Search for the cell housing the specified text and yield its (x, y) center coordinate. 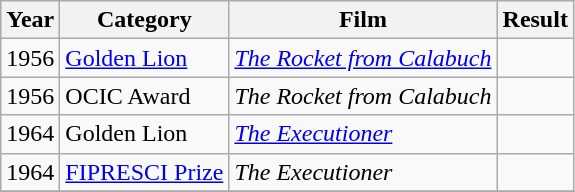
Category (144, 20)
OCIC Award (144, 96)
Film (363, 20)
FIPRESCI Prize (144, 172)
Result (535, 20)
Year (30, 20)
